Locate the cell with the specified text and output its [x, y] center coordinate. 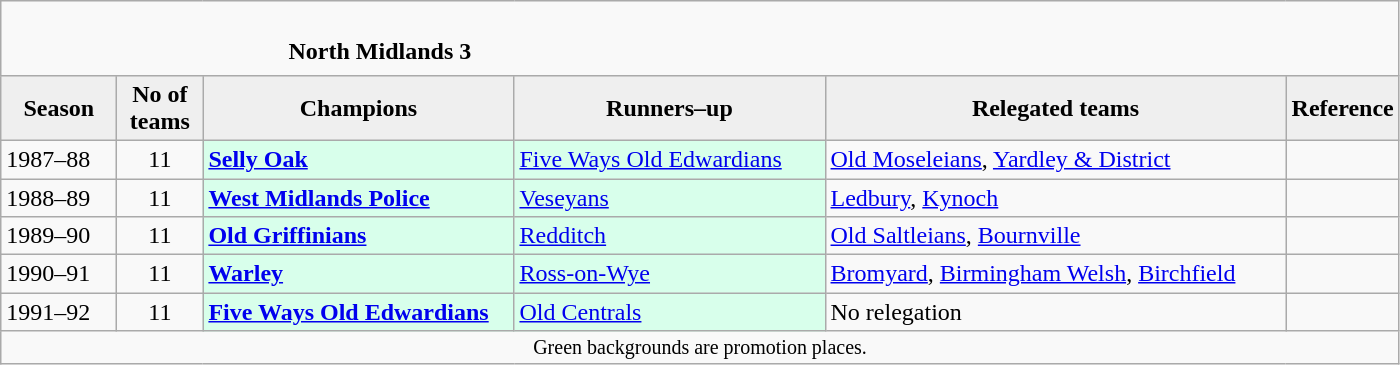
No relegation [1056, 312]
1991–92 [59, 312]
1990–91 [59, 274]
Reference [1342, 108]
1987–88 [59, 159]
Veseyans [670, 197]
Redditch [670, 236]
No of teams [160, 108]
Old Moseleians, Yardley & District [1056, 159]
Old Griffinians [358, 236]
1988–89 [59, 197]
Bromyard, Birmingham Welsh, Birchfield [1056, 274]
Old Saltleians, Bournville [1056, 236]
Ross-on-Wye [670, 274]
Green backgrounds are promotion places. [700, 348]
Relegated teams [1056, 108]
Champions [358, 108]
Runners–up [670, 108]
Warley [358, 274]
Selly Oak [358, 159]
1989–90 [59, 236]
West Midlands Police [358, 197]
Old Centrals [670, 312]
Ledbury, Kynoch [1056, 197]
Season [59, 108]
